For the text-containing cell, return its midpoint in [x, y] coordinate format. 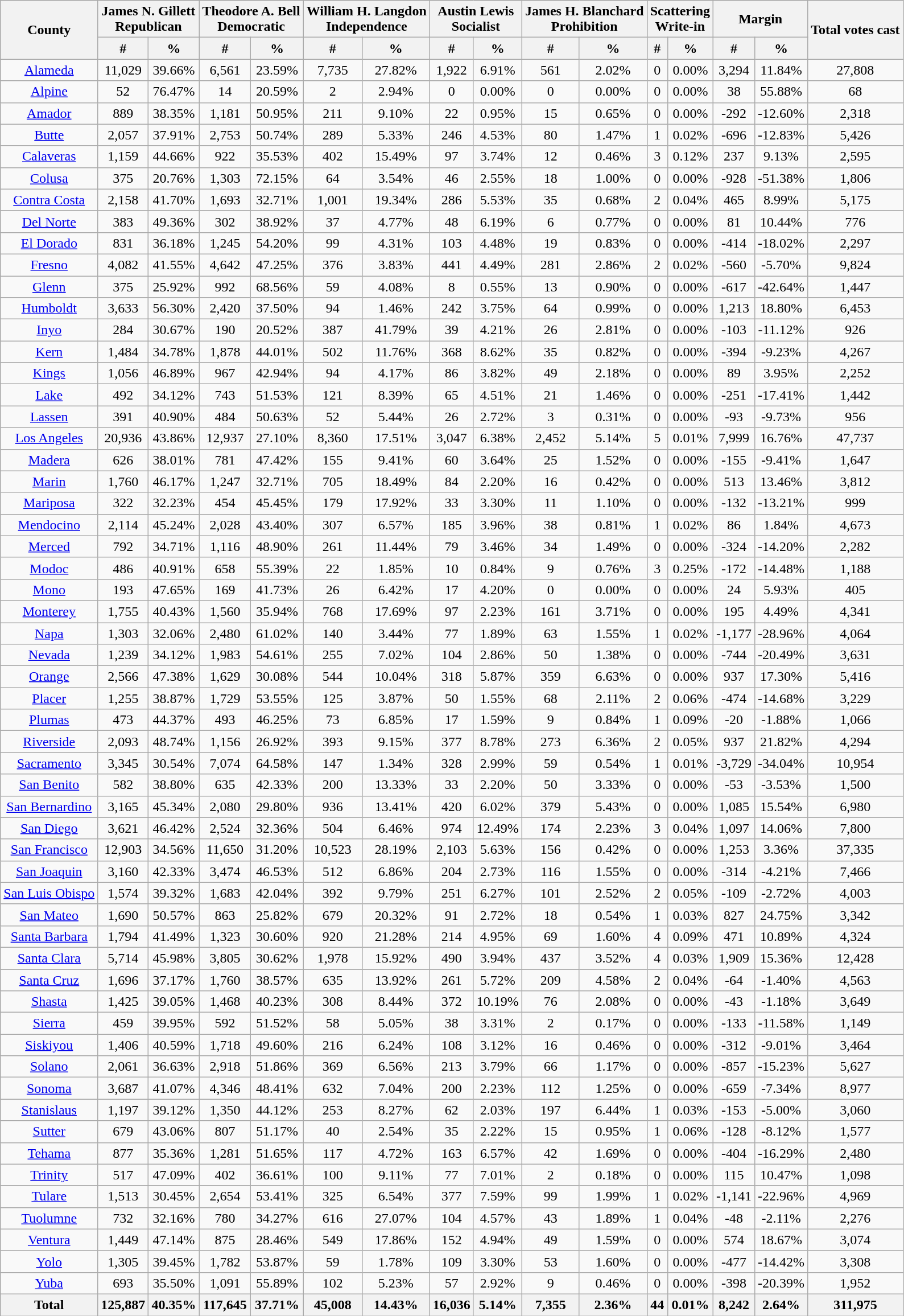
Margin [761, 19]
0.18% [613, 1175]
41.70% [174, 200]
20.76% [174, 178]
-3.53% [782, 785]
1,755 [123, 611]
24.75% [782, 915]
1,323 [225, 936]
15.54% [782, 807]
2,114 [123, 525]
2.22% [497, 1132]
1.69% [613, 1153]
486 [123, 568]
967 [225, 373]
8.99% [782, 200]
420 [452, 807]
-2.72% [782, 893]
Glenn [49, 286]
4,969 [856, 1196]
1,281 [225, 1153]
10.47% [782, 1175]
18.49% [396, 482]
5.05% [396, 1023]
-1,177 [734, 634]
-474 [734, 698]
101 [551, 893]
38.80% [174, 785]
-15.23% [782, 1067]
76.47% [174, 92]
2,103 [452, 850]
39.66% [174, 70]
743 [225, 395]
William H. LangdonIndependence [366, 19]
3.12% [497, 1045]
4,003 [856, 893]
1,406 [123, 1045]
140 [332, 634]
125 [332, 698]
1.99% [613, 1196]
4.48% [497, 243]
38.01% [174, 460]
51.52% [277, 1023]
1,442 [856, 395]
504 [332, 828]
1.52% [613, 460]
-18.02% [782, 243]
308 [332, 1002]
44.37% [174, 720]
16,036 [452, 1305]
39.12% [174, 1110]
21.82% [782, 742]
15.92% [396, 958]
28.46% [277, 1240]
5,627 [856, 1067]
393 [332, 742]
47.42% [277, 460]
209 [551, 980]
Stanislaus [49, 1110]
36.18% [174, 243]
21.28% [396, 936]
-312 [734, 1045]
0.17% [613, 1023]
Kern [49, 352]
705 [332, 482]
185 [452, 525]
57 [452, 1283]
40.43% [174, 611]
Tuolumne [49, 1218]
2.94% [396, 92]
161 [551, 611]
4.58% [613, 980]
6.56% [396, 1067]
37 [332, 221]
4.21% [497, 330]
10.44% [782, 221]
James N. GillettRepublican [148, 19]
51.17% [277, 1132]
-128 [734, 1132]
9.11% [396, 1175]
5.43% [613, 807]
-153 [734, 1110]
32.06% [174, 634]
62 [452, 1110]
1,305 [123, 1261]
46.25% [277, 720]
21 [551, 395]
Shasta [49, 1002]
216 [332, 1045]
6,561 [225, 70]
San Diego [49, 828]
992 [225, 286]
255 [332, 655]
ScatteringWrite-in [680, 19]
3.54% [396, 178]
6.38% [497, 438]
4,341 [856, 611]
4.31% [396, 243]
169 [225, 590]
26.92% [277, 742]
20,936 [123, 438]
6.46% [396, 828]
San Joaquin [49, 871]
284 [123, 330]
-14.20% [782, 546]
3,160 [123, 871]
214 [452, 936]
51.65% [277, 1153]
3,805 [225, 958]
Inyo [49, 330]
4.51% [497, 395]
37.71% [277, 1305]
2.11% [613, 698]
4,673 [856, 525]
44 [657, 1305]
Sierra [49, 1023]
6.63% [613, 677]
-14.68% [782, 698]
-133 [734, 1023]
2,297 [856, 243]
3.52% [613, 958]
322 [123, 503]
1,560 [225, 611]
781 [225, 460]
8.27% [396, 1110]
37.17% [174, 980]
-20 [734, 720]
Alameda [49, 70]
-1.18% [782, 1002]
2.64% [782, 1305]
0.76% [613, 568]
32.16% [174, 1218]
1.38% [613, 655]
286 [452, 200]
-43 [734, 1002]
Modoc [49, 568]
38.87% [174, 698]
-28.96% [782, 634]
-42.64% [782, 286]
112 [551, 1088]
Riverside [49, 742]
24 [734, 590]
4.72% [396, 1153]
-16.29% [782, 1153]
17.92% [396, 503]
459 [123, 1023]
4.95% [497, 936]
-155 [734, 460]
807 [225, 1132]
1.78% [396, 1261]
San Francisco [49, 850]
974 [452, 828]
5 [657, 438]
41.49% [174, 936]
61.02% [277, 634]
Sonoma [49, 1088]
4,294 [856, 742]
2.36% [613, 1305]
2.73% [497, 871]
8.78% [497, 742]
12,428 [856, 958]
Santa Barbara [49, 936]
40.35% [174, 1305]
3,294 [734, 70]
863 [225, 915]
53.55% [277, 698]
-857 [734, 1067]
473 [123, 720]
San Luis Obispo [49, 893]
50.74% [277, 135]
50.95% [277, 113]
926 [856, 330]
43.40% [277, 525]
79 [452, 546]
121 [332, 395]
3,812 [856, 482]
936 [332, 807]
-659 [734, 1088]
-251 [734, 395]
13.46% [782, 482]
-9.01% [782, 1045]
6.91% [497, 70]
39.45% [174, 1261]
Austin LewisSocialist [476, 19]
471 [734, 936]
45.98% [174, 958]
-696 [734, 135]
41.73% [277, 590]
7.02% [396, 655]
76 [551, 1002]
3.87% [396, 698]
40.23% [277, 1002]
1,683 [225, 893]
20.59% [277, 92]
46 [452, 178]
2.55% [497, 178]
Fresno [49, 265]
Sutter [49, 1132]
2,524 [225, 828]
9.13% [782, 157]
10,954 [856, 763]
2.08% [613, 1002]
1,690 [123, 915]
27.07% [396, 1218]
13.92% [396, 980]
776 [856, 221]
4.77% [396, 221]
1,350 [225, 1110]
307 [332, 525]
920 [332, 936]
-477 [734, 1261]
12.49% [497, 828]
204 [452, 871]
7,074 [225, 763]
11.84% [782, 70]
Contra Costa [49, 200]
875 [225, 1240]
693 [123, 1283]
3.75% [497, 309]
325 [332, 1196]
50.57% [174, 915]
-398 [734, 1283]
51.53% [277, 395]
48.74% [174, 742]
Mono [49, 590]
190 [225, 330]
42.04% [277, 893]
3.44% [396, 634]
502 [332, 352]
30.62% [277, 958]
792 [123, 546]
2,282 [856, 546]
574 [734, 1240]
-14.42% [782, 1261]
11,029 [123, 70]
4.17% [396, 373]
County [49, 30]
768 [332, 611]
Colusa [49, 178]
32.36% [277, 828]
45.34% [174, 807]
35.50% [174, 1283]
3.94% [497, 958]
47.14% [174, 1240]
0.77% [613, 221]
1,066 [856, 720]
-22.96% [782, 1196]
5.44% [396, 417]
Calaveras [49, 157]
5.93% [782, 590]
1,952 [856, 1283]
15.36% [782, 958]
45.45% [277, 503]
35.36% [174, 1153]
68.56% [277, 286]
1,197 [123, 1110]
31.20% [277, 850]
2,028 [225, 525]
1,098 [856, 1175]
2,420 [225, 309]
626 [123, 460]
2,061 [123, 1067]
5.53% [497, 200]
34.78% [174, 352]
125,887 [123, 1305]
12 [551, 157]
Trinity [49, 1175]
246 [452, 135]
-17.41% [782, 395]
5,416 [856, 677]
38.35% [174, 113]
37.91% [174, 135]
1,239 [123, 655]
4,064 [856, 634]
302 [225, 221]
-414 [734, 243]
-4.21% [782, 871]
-20.49% [782, 655]
47.65% [174, 590]
213 [452, 1067]
493 [225, 720]
5,714 [123, 958]
10,523 [332, 850]
-314 [734, 871]
1,001 [332, 200]
1.34% [396, 763]
616 [332, 1218]
1.25% [613, 1088]
84 [452, 482]
1,247 [225, 482]
1.85% [396, 568]
40.90% [174, 417]
10.19% [497, 1002]
6.24% [396, 1045]
1,149 [856, 1023]
1.47% [613, 135]
6.36% [613, 742]
Santa Clara [49, 958]
2,080 [225, 807]
1,577 [856, 1132]
368 [452, 352]
1,729 [225, 698]
8 [452, 286]
63 [551, 634]
-1.40% [782, 980]
53.87% [277, 1261]
3.96% [497, 525]
20.32% [396, 915]
11.44% [396, 546]
7,355 [551, 1305]
Marin [49, 482]
922 [225, 157]
3,165 [123, 807]
1,500 [856, 785]
46.89% [174, 373]
39.32% [174, 893]
Siskiyou [49, 1045]
Placer [49, 698]
1,978 [332, 958]
5.72% [497, 980]
-560 [734, 265]
5,426 [856, 135]
Sacramento [49, 763]
155 [332, 460]
6,980 [856, 807]
8,977 [856, 1088]
47,737 [856, 438]
48.41% [277, 1088]
1.00% [613, 178]
1,629 [225, 677]
13.33% [396, 785]
437 [551, 958]
Santa Cruz [49, 980]
4,082 [123, 265]
27.10% [277, 438]
Ventura [49, 1240]
1,188 [856, 568]
1,484 [123, 352]
251 [452, 893]
20.52% [277, 330]
3.74% [497, 157]
513 [734, 482]
2,252 [856, 373]
2,753 [225, 135]
Mendocino [49, 525]
2.81% [613, 330]
40.59% [174, 1045]
6.44% [613, 1110]
10 [452, 568]
1,116 [225, 546]
273 [551, 742]
3.95% [782, 373]
2,654 [225, 1196]
46.53% [277, 871]
-1.88% [782, 720]
-103 [734, 330]
Lake [49, 395]
2,158 [123, 200]
7.59% [497, 1196]
3,631 [856, 655]
237 [734, 157]
359 [551, 677]
492 [123, 395]
Napa [49, 634]
11 [551, 503]
3.79% [497, 1067]
195 [734, 611]
3.64% [497, 460]
Orange [49, 677]
46.42% [174, 828]
30.67% [174, 330]
6.19% [497, 221]
Kings [49, 373]
-9.73% [782, 417]
Yolo [49, 1261]
47.38% [174, 677]
-53 [734, 785]
Theodore A. BellDemocratic [251, 19]
1,983 [225, 655]
7.01% [497, 1175]
2.99% [497, 763]
4,267 [856, 352]
2.52% [613, 893]
66 [551, 1067]
-34.04% [782, 763]
549 [332, 1240]
16.76% [782, 438]
81 [734, 221]
Yuba [49, 1283]
0.68% [613, 200]
490 [452, 958]
0.65% [613, 113]
34.27% [277, 1218]
-744 [734, 655]
-324 [734, 546]
0.83% [613, 243]
3,474 [225, 871]
7,466 [856, 871]
1,696 [123, 980]
2,566 [123, 677]
Total votes cast [856, 30]
4,346 [225, 1088]
41.07% [174, 1088]
517 [123, 1175]
Alpine [49, 92]
-3,729 [734, 763]
311,975 [856, 1305]
827 [734, 915]
48 [452, 221]
465 [734, 200]
100 [332, 1175]
49.36% [174, 221]
1,574 [123, 893]
19.34% [396, 200]
0.99% [613, 309]
1,693 [225, 200]
999 [856, 503]
1,878 [225, 352]
369 [332, 1067]
372 [452, 1002]
1,213 [734, 309]
1.10% [613, 503]
6.86% [396, 871]
30.45% [174, 1196]
27.82% [396, 70]
7.04% [396, 1088]
0.90% [613, 286]
54.61% [277, 655]
55.88% [782, 92]
Mariposa [49, 503]
18.80% [782, 309]
0.25% [691, 568]
8.44% [396, 1002]
7,735 [332, 70]
-9.23% [782, 352]
48.90% [277, 546]
1,091 [225, 1283]
4,642 [225, 265]
0.12% [691, 157]
28.19% [396, 850]
1,447 [856, 286]
34.56% [174, 850]
1,253 [734, 850]
30.54% [174, 763]
-928 [734, 178]
55.39% [277, 568]
91 [452, 915]
379 [551, 807]
35.53% [277, 157]
47.25% [277, 265]
5.63% [497, 850]
44.66% [174, 157]
289 [332, 135]
58 [332, 1023]
13 [551, 286]
34.71% [174, 546]
-12.83% [782, 135]
102 [332, 1283]
Los Angeles [49, 438]
103 [452, 243]
29.80% [277, 807]
38.57% [277, 980]
6,453 [856, 309]
12,937 [225, 438]
2.03% [497, 1110]
41.55% [174, 265]
9.41% [396, 460]
484 [225, 417]
2,093 [123, 742]
6.27% [497, 893]
43 [551, 1218]
25.82% [277, 915]
281 [551, 265]
3,621 [123, 828]
2,452 [551, 438]
116 [551, 871]
James H. BlanchardProhibition [584, 19]
Nevada [49, 655]
152 [452, 1240]
405 [856, 590]
1,425 [123, 1002]
19 [551, 243]
30.08% [277, 677]
9.79% [396, 893]
Tulare [49, 1196]
-292 [734, 113]
39.05% [174, 1002]
387 [332, 330]
3.71% [613, 611]
1,718 [225, 1045]
179 [332, 503]
193 [123, 590]
45.24% [174, 525]
14.06% [782, 828]
-617 [734, 286]
9.15% [396, 742]
3.46% [497, 546]
3,345 [123, 763]
1.84% [782, 525]
9,824 [856, 265]
2.02% [613, 70]
65 [452, 395]
877 [123, 1153]
Del Norte [49, 221]
Lassen [49, 417]
6.42% [396, 590]
780 [225, 1218]
1,782 [225, 1261]
4,324 [856, 936]
Tehama [49, 1153]
54.20% [277, 243]
40.91% [174, 568]
-2.11% [782, 1218]
39 [452, 330]
108 [452, 1045]
3.36% [782, 850]
San Benito [49, 785]
72.15% [277, 178]
27,808 [856, 70]
2,057 [123, 135]
582 [123, 785]
30.60% [277, 936]
-13.21% [782, 503]
53 [551, 1261]
Amador [49, 113]
1,909 [734, 958]
7,800 [856, 828]
25 [551, 460]
115 [734, 1175]
1,449 [123, 1240]
Total [49, 1305]
Madera [49, 460]
11.76% [396, 352]
109 [452, 1261]
23.59% [277, 70]
658 [225, 568]
-1,141 [734, 1196]
1,513 [123, 1196]
2,595 [856, 157]
2,276 [856, 1218]
89 [734, 373]
6.54% [396, 1196]
2.18% [613, 373]
Merced [49, 546]
1,085 [734, 807]
-48 [734, 1218]
454 [225, 503]
3,308 [856, 1261]
732 [123, 1218]
35.94% [277, 611]
5.23% [396, 1283]
64.58% [277, 763]
San Mateo [49, 915]
2.54% [396, 1132]
197 [551, 1110]
6.85% [396, 720]
80 [551, 135]
1,159 [123, 157]
156 [551, 850]
3,060 [856, 1110]
391 [123, 417]
383 [123, 221]
56.30% [174, 309]
43.06% [174, 1132]
1,156 [225, 742]
2,318 [856, 113]
-172 [734, 568]
14 [225, 92]
38.92% [277, 221]
5,175 [856, 200]
49.60% [277, 1045]
10.89% [782, 936]
25.92% [174, 286]
1,647 [856, 460]
7,999 [734, 438]
8.62% [497, 352]
1,056 [123, 373]
6 [551, 221]
4.57% [497, 1218]
956 [856, 417]
4.20% [497, 590]
1.49% [613, 546]
8.39% [396, 395]
Butte [49, 135]
51.86% [277, 1067]
36.61% [277, 1175]
40 [332, 1132]
1,097 [734, 828]
211 [332, 113]
4.94% [497, 1240]
512 [332, 871]
17.86% [396, 1240]
3,687 [123, 1088]
5.33% [396, 135]
Plumas [49, 720]
El Dorado [49, 243]
Monterey [49, 611]
37.50% [277, 309]
592 [225, 1023]
1,255 [123, 698]
3.83% [396, 265]
-5.00% [782, 1110]
3,342 [856, 915]
3,047 [452, 438]
4.53% [497, 135]
0.81% [613, 525]
14.43% [396, 1305]
3.33% [613, 785]
4.08% [396, 286]
-14.48% [782, 568]
242 [452, 309]
-11.12% [782, 330]
10.04% [396, 677]
32.23% [174, 503]
43.86% [174, 438]
-93 [734, 417]
13.41% [396, 807]
45,008 [332, 1305]
-20.39% [782, 1283]
-132 [734, 503]
69 [551, 936]
17.30% [782, 677]
1,922 [452, 70]
San Bernardino [49, 807]
5.87% [497, 677]
163 [452, 1153]
34 [551, 546]
42.94% [277, 373]
2.92% [497, 1283]
0.31% [613, 417]
3,229 [856, 698]
-9.41% [782, 460]
17.51% [396, 438]
889 [123, 113]
-11.58% [782, 1023]
36.63% [174, 1067]
1,181 [225, 113]
4,563 [856, 980]
3,649 [856, 1002]
Solano [49, 1067]
0.55% [497, 286]
39.95% [174, 1023]
8,360 [332, 438]
Humboldt [49, 309]
-51.38% [782, 178]
174 [551, 828]
17.69% [396, 611]
60 [452, 460]
11,650 [225, 850]
9.10% [396, 113]
1,794 [123, 936]
1.17% [613, 1067]
42 [551, 1153]
2,918 [225, 1067]
73 [332, 720]
318 [452, 677]
632 [332, 1088]
3,464 [856, 1045]
8,242 [734, 1305]
-109 [734, 893]
0.82% [613, 352]
12,903 [123, 850]
-8.12% [782, 1132]
-64 [734, 980]
831 [123, 243]
3,074 [856, 1240]
55.89% [277, 1283]
147 [332, 763]
41.79% [396, 330]
117,645 [225, 1305]
561 [551, 70]
-394 [734, 352]
3.82% [497, 373]
50.63% [277, 417]
392 [332, 893]
441 [452, 265]
-7.34% [782, 1088]
253 [332, 1110]
44.01% [277, 352]
18.67% [782, 1240]
1,245 [225, 243]
376 [332, 265]
1,468 [225, 1002]
3.31% [497, 1023]
544 [332, 677]
6.02% [497, 807]
3,633 [123, 309]
-5.70% [782, 265]
53.41% [277, 1196]
15.49% [396, 157]
117 [332, 1153]
37,335 [856, 850]
44.12% [277, 1110]
46.17% [174, 482]
-404 [734, 1153]
47.09% [174, 1175]
1,806 [856, 178]
-12.60% [782, 113]
328 [452, 763]
